Find where the given text appears and provide that cell's center as [X, Y] coordinate. 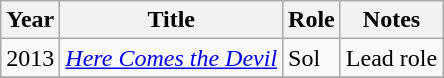
Role [312, 20]
Title [172, 20]
Sol [312, 58]
Here Comes the Devil [172, 58]
Year [30, 20]
Lead role [391, 58]
2013 [30, 58]
Notes [391, 20]
